Determine the [x, y] coordinate at the center of the cell enclosing the given text.  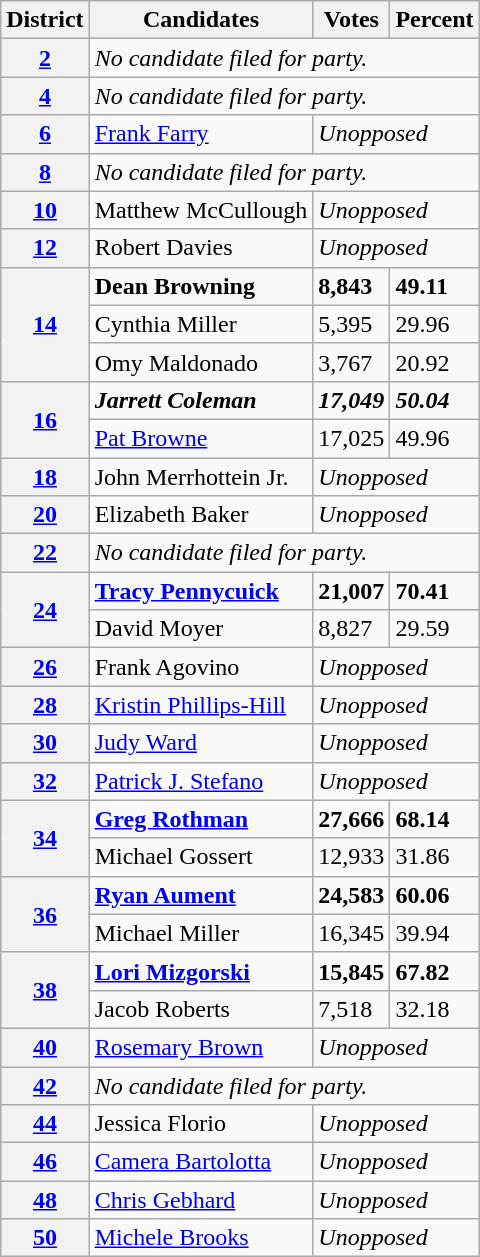
Greg Rothman [201, 819]
20 [45, 515]
39.94 [434, 933]
68.14 [434, 819]
3,767 [352, 362]
Frank Farry [201, 134]
34 [45, 838]
16 [45, 419]
Michael Gossert [201, 857]
6 [45, 134]
17,049 [352, 400]
48 [45, 1200]
44 [45, 1124]
22 [45, 553]
30 [45, 743]
2 [45, 58]
Matthew McCullough [201, 210]
Jessica Florio [201, 1124]
28 [45, 705]
40 [45, 1047]
46 [45, 1162]
32.18 [434, 1009]
5,395 [352, 324]
50.04 [434, 400]
29.59 [434, 629]
67.82 [434, 971]
Judy Ward [201, 743]
Pat Browne [201, 438]
Robert Davies [201, 248]
32 [45, 781]
26 [45, 667]
14 [45, 324]
Tracy Pennycuick [201, 591]
50 [45, 1238]
8 [45, 172]
Omy Maldonado [201, 362]
12,933 [352, 857]
Camera Bartolotta [201, 1162]
Dean Browning [201, 286]
David Moyer [201, 629]
21,007 [352, 591]
31.86 [434, 857]
8,827 [352, 629]
60.06 [434, 895]
Cynthia Miller [201, 324]
42 [45, 1085]
18 [45, 477]
Michele Brooks [201, 1238]
Michael Miller [201, 933]
Frank Agovino [201, 667]
29.96 [434, 324]
Rosemary Brown [201, 1047]
24,583 [352, 895]
38 [45, 990]
10 [45, 210]
16,345 [352, 933]
Votes [352, 20]
Jacob Roberts [201, 1009]
John Merrhottein Jr. [201, 477]
4 [45, 96]
Lori Mizgorski [201, 971]
49.11 [434, 286]
7,518 [352, 1009]
12 [45, 248]
Patrick J. Stefano [201, 781]
Candidates [201, 20]
8,843 [352, 286]
20.92 [434, 362]
Chris Gebhard [201, 1200]
Ryan Aument [201, 895]
15,845 [352, 971]
District [45, 20]
Elizabeth Baker [201, 515]
Kristin Phillips-Hill [201, 705]
49.96 [434, 438]
36 [45, 914]
24 [45, 610]
Jarrett Coleman [201, 400]
70.41 [434, 591]
Percent [434, 20]
17,025 [352, 438]
27,666 [352, 819]
